Capture the cell that displays the provided text and extract its (x, y) central coordinate. 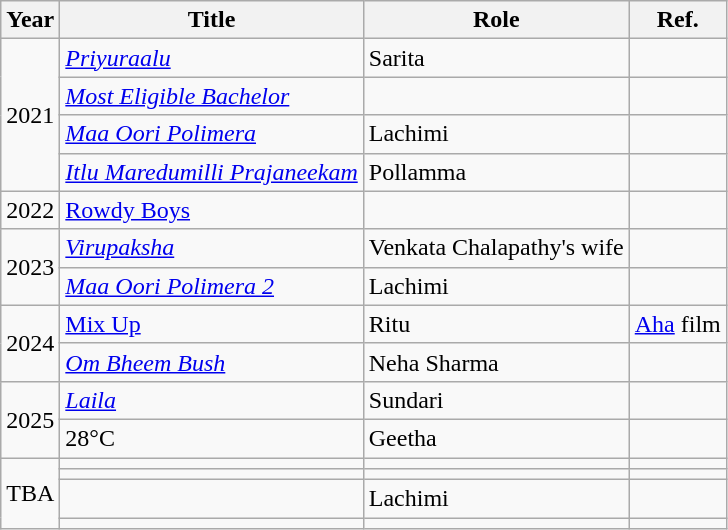
Sarita (496, 58)
Maa Oori Polimera (212, 134)
Om Bheem Bush (212, 362)
Priyuraalu (212, 58)
Neha Sharma (496, 362)
2025 (30, 419)
2023 (30, 267)
Venkata Chalapathy's wife (496, 248)
Role (496, 20)
Virupaksha (212, 248)
Most Eligible Bachelor (212, 96)
Sundari (496, 400)
Aha film (678, 324)
Rowdy Boys (212, 210)
Mix Up (212, 324)
Itlu Maredumilli Prajaneekam (212, 172)
Year (30, 20)
Laila (212, 400)
Ref. (678, 20)
Pollamma (496, 172)
Title (212, 20)
Ritu (496, 324)
2022 (30, 210)
2024 (30, 343)
Geetha (496, 438)
TBA (30, 494)
Maa Oori Polimera 2 (212, 286)
2021 (30, 115)
28°C (212, 438)
